Locate the cell with the specified text and output its (x, y) center coordinate. 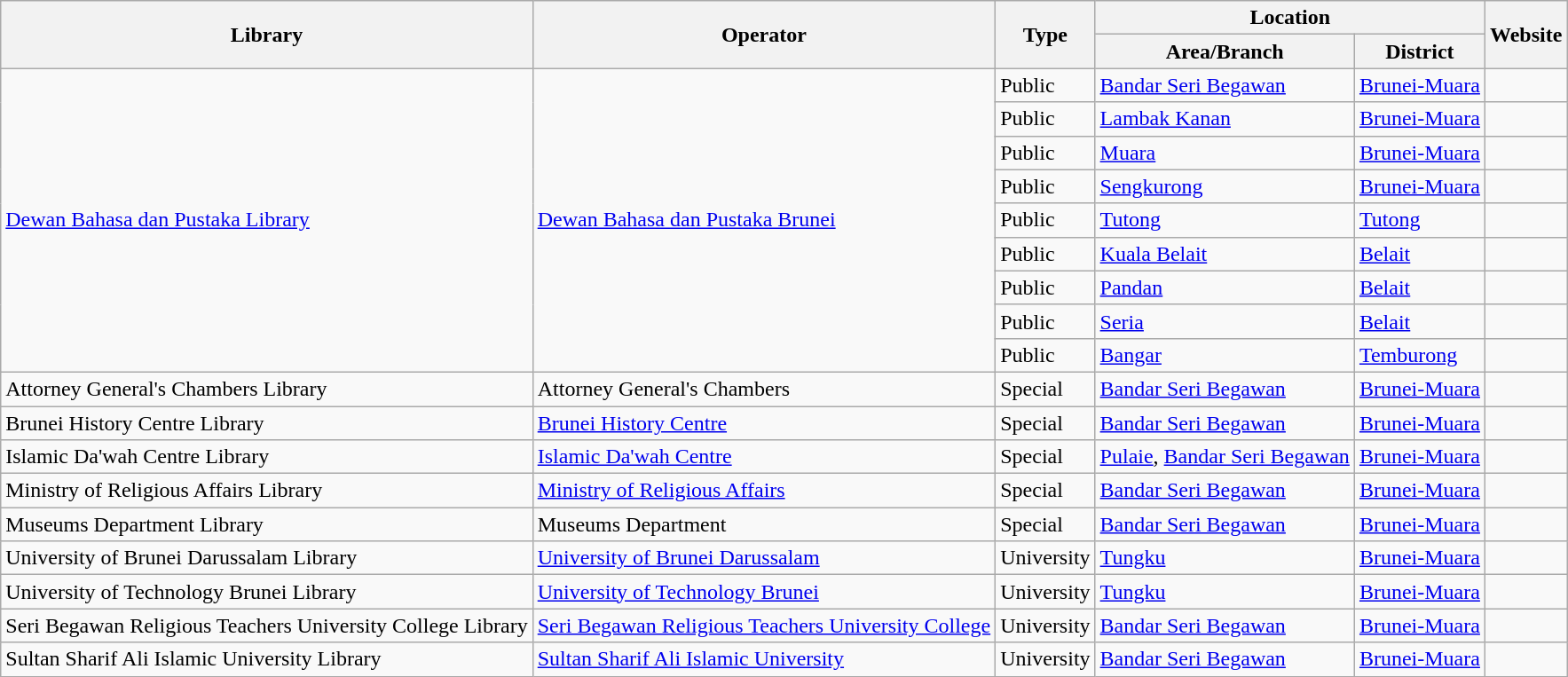
University of Technology Brunei Library (266, 592)
Ministry of Religious Affairs Library (266, 491)
University of Brunei Darussalam Library (266, 558)
Museums Department Library (266, 524)
University of Brunei Darussalam (763, 558)
Attorney General's Chambers Library (266, 389)
Dewan Bahasa dan Pustaka Brunei (763, 220)
Pandan (1225, 287)
District (1420, 51)
Type (1045, 35)
Location (1290, 18)
Ministry of Religious Affairs (763, 491)
Library (266, 35)
Seri Begawan Religious Teachers University College Library (266, 626)
Attorney General's Chambers (763, 389)
Muara (1225, 153)
Website (1525, 35)
Operator (763, 35)
Sengkurong (1225, 186)
Dewan Bahasa dan Pustaka Library (266, 220)
Brunei History Centre Library (266, 423)
Sultan Sharif Ali Islamic University (763, 659)
Kuala Belait (1225, 254)
Lambak Kanan (1225, 119)
Area/Branch (1225, 51)
Seri Begawan Religious Teachers University College (763, 626)
University of Technology Brunei (763, 592)
Seria (1225, 321)
Pulaie, Bandar Seri Begawan (1225, 457)
Sultan Sharif Ali Islamic University Library (266, 659)
Temburong (1420, 355)
Islamic Da'wah Centre (763, 457)
Museums Department (763, 524)
Bangar (1225, 355)
Brunei History Centre (763, 423)
Islamic Da'wah Centre Library (266, 457)
